Extract the (X, Y) coordinate from the center of the cell holding the provided text.  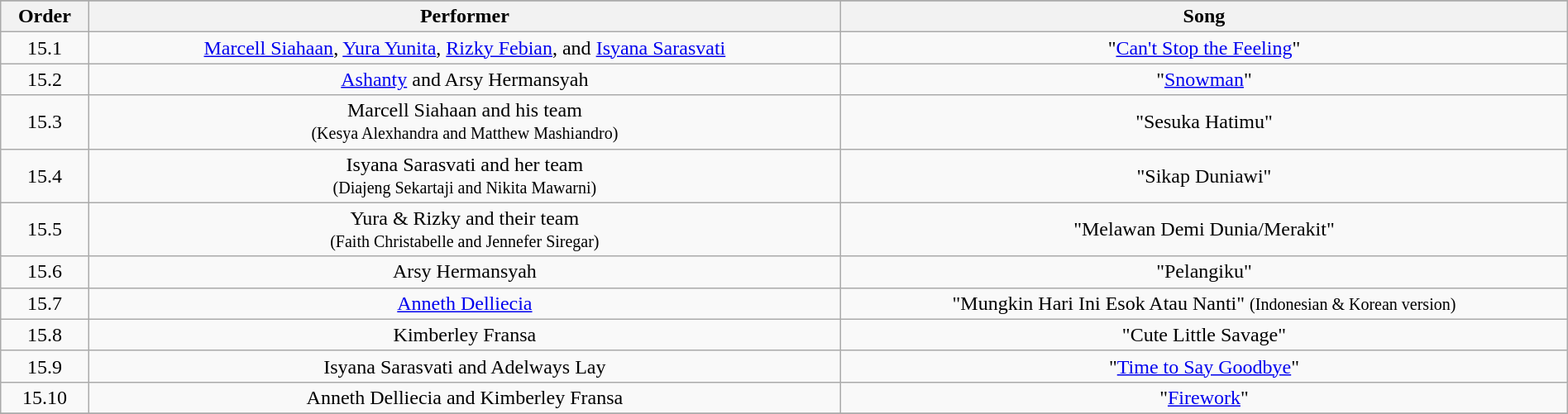
15.4 (45, 175)
15.1 (45, 48)
Performer (465, 17)
"Snowman" (1204, 79)
Ashanty and Arsy Hermansyah (465, 79)
Arsy Hermansyah (465, 272)
Order (45, 17)
Song (1204, 17)
15.6 (45, 272)
"Can't Stop the Feeling" (1204, 48)
Yura & Rizky and their team (Faith Christabelle and Jennefer Siregar) (465, 230)
15.5 (45, 230)
15.2 (45, 79)
15.7 (45, 303)
Marcell Siahaan, Yura Yunita, Rizky Febian, and Isyana Sarasvati (465, 48)
Anneth Delliecia (465, 303)
Isyana Sarasvati and Adelways Lay (465, 366)
"Sikap Duniawi" (1204, 175)
"Mungkin Hari Ini Esok Atau Nanti" (Indonesian & Korean version) (1204, 303)
"Sesuka Hatimu" (1204, 122)
15.10 (45, 397)
Marcell Siahaan and his team (Kesya Alexhandra and Matthew Mashiandro) (465, 122)
Isyana Sarasvati and her team (Diajeng Sekartaji and Nikita Mawarni) (465, 175)
"Cute Little Savage" (1204, 335)
"Firework" (1204, 397)
"Time to Say Goodbye" (1204, 366)
"Pelangiku" (1204, 272)
15.9 (45, 366)
15.8 (45, 335)
Anneth Delliecia and Kimberley Fransa (465, 397)
"Melawan Demi Dunia/Merakit" (1204, 230)
15.3 (45, 122)
Kimberley Fransa (465, 335)
